Locate the cell with the specified text and output its (x, y) center coordinate. 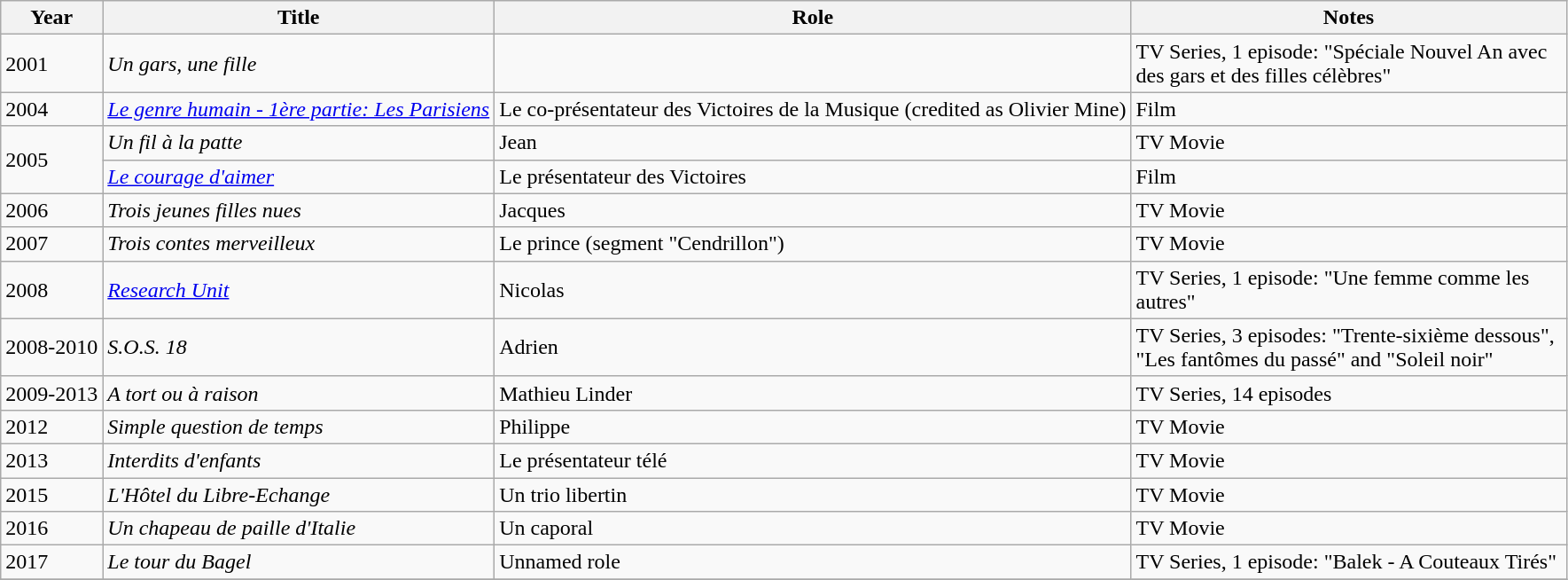
Un trio libertin (813, 494)
2016 (51, 529)
Le présentateur télé (813, 460)
2017 (51, 562)
Trois jeunes filles nues (299, 210)
Role (813, 18)
A tort ou à raison (299, 393)
TV Series, 3 episodes: "Trente-sixième dessous", "Les fantômes du passé" and "Soleil noir" (1349, 348)
Nicolas (813, 289)
2006 (51, 210)
Interdits d'enfants (299, 460)
2008 (51, 289)
Jean (813, 143)
2005 (51, 160)
TV Series, 1 episode: "Balek - A Couteaux Tirés" (1349, 562)
2015 (51, 494)
TV Series, 1 episode: "Spéciale Nouvel An avec des gars et des filles célèbres" (1349, 64)
Mathieu Linder (813, 393)
Un fil à la patte (299, 143)
Notes (1349, 18)
TV Series, 14 episodes (1349, 393)
2001 (51, 64)
2013 (51, 460)
Un caporal (813, 529)
Le co-présentateur des Victoires de la Musique (credited as Olivier Mine) (813, 109)
L'Hôtel du Libre-Echange (299, 494)
Adrien (813, 348)
2012 (51, 427)
Unnamed role (813, 562)
Un chapeau de paille d'Italie (299, 529)
Un gars, une fille (299, 64)
Le genre humain - 1ère partie: Les Parisiens (299, 109)
Simple question de temps (299, 427)
Research Unit (299, 289)
Year (51, 18)
Le courage d'aimer (299, 176)
Le présentateur des Victoires (813, 176)
Jacques (813, 210)
Trois contes merveilleux (299, 244)
Le tour du Bagel (299, 562)
2008-2010 (51, 348)
Title (299, 18)
2004 (51, 109)
2007 (51, 244)
Le prince (segment "Cendrillon") (813, 244)
Philippe (813, 427)
TV Series, 1 episode: "Une femme comme les autres" (1349, 289)
S.O.S. 18 (299, 348)
2009-2013 (51, 393)
